Return the [X, Y] coordinate for the center point of the cell that contains the specified text.  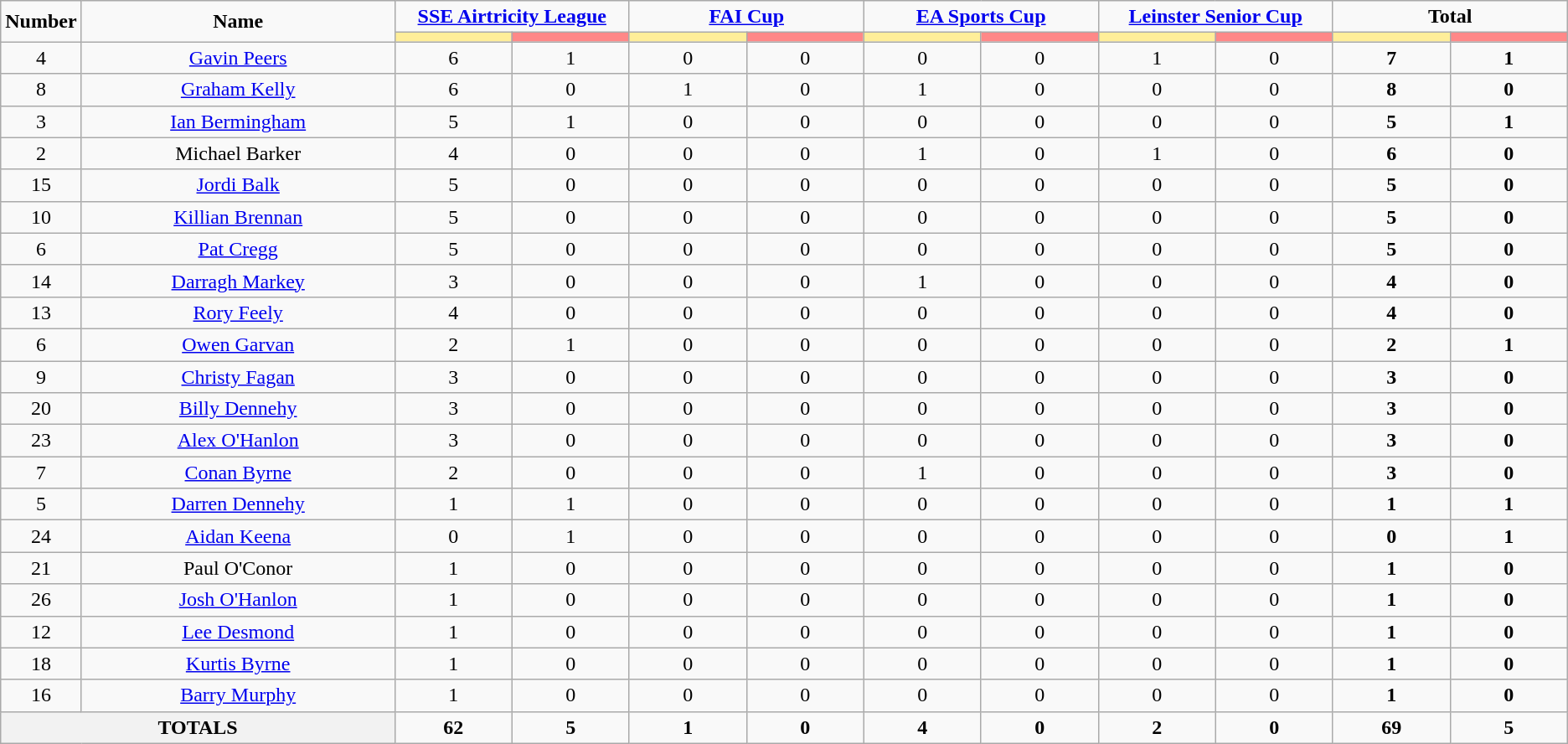
Alex O'Hanlon [238, 441]
SSE Airtricity League [512, 17]
18 [41, 664]
12 [41, 632]
Michael Barker [238, 153]
Josh O'Hanlon [238, 600]
10 [41, 217]
Paul O'Conor [238, 568]
TOTALS [198, 727]
Conan Byrne [238, 473]
Billy Dennehy [238, 409]
23 [41, 441]
24 [41, 536]
Barry Murphy [238, 695]
Rory Feely [238, 313]
9 [41, 376]
Number [41, 22]
13 [41, 313]
Name [238, 22]
Darren Dennehy [238, 504]
Total [1450, 17]
Leinster Senior Cup [1215, 17]
26 [41, 600]
Killian Brennan [238, 217]
Ian Bermingham [238, 121]
Gavin Peers [238, 58]
20 [41, 409]
Kurtis Byrne [238, 664]
Christy Fagan [238, 376]
Lee Desmond [238, 632]
FAI Cup [746, 17]
EA Sports Cup [981, 17]
Darragh Markey [238, 281]
Graham Kelly [238, 90]
Aidan Keena [238, 536]
21 [41, 568]
Owen Garvan [238, 344]
Jordi Balk [238, 185]
14 [41, 281]
15 [41, 185]
Pat Cregg [238, 249]
62 [453, 727]
69 [1391, 727]
16 [41, 695]
